Extract the (x, y) coordinate from the center of the cell holding the provided text.  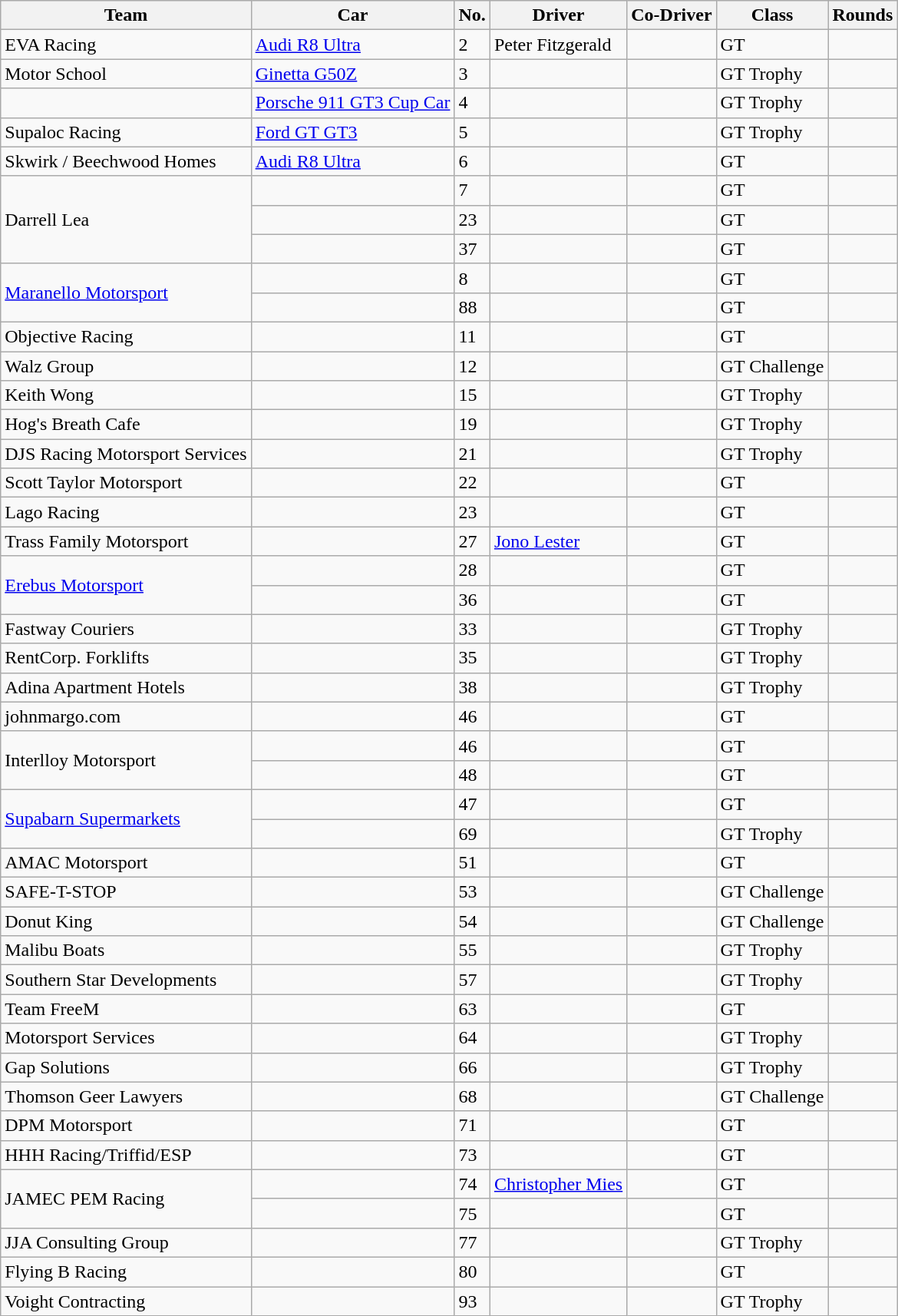
Walz Group (126, 366)
64 (472, 1038)
Peter Fitzgerald (558, 45)
68 (472, 1096)
2 (472, 45)
5 (472, 132)
15 (472, 395)
Team (126, 15)
75 (472, 1213)
Flying B Racing (126, 1271)
7 (472, 190)
johnmargo.com (126, 716)
Trass Family Motorsport (126, 541)
27 (472, 541)
DJS Racing Motorsport Services (126, 454)
Keith Wong (126, 395)
93 (472, 1301)
36 (472, 600)
8 (472, 278)
Supabarn Supermarkets (126, 818)
66 (472, 1067)
Lago Racing (126, 512)
Ginetta G50Z (353, 74)
Scott Taylor Motorsport (126, 483)
55 (472, 951)
Donut King (126, 921)
Southern Star Developments (126, 980)
Objective Racing (126, 336)
Malibu Boats (126, 951)
51 (472, 863)
37 (472, 249)
74 (472, 1184)
Voight Contracting (126, 1301)
77 (472, 1242)
28 (472, 570)
Adina Apartment Hotels (126, 687)
Car (353, 15)
21 (472, 454)
RentCorp. Forklifts (126, 658)
Driver (558, 15)
11 (472, 336)
Thomson Geer Lawyers (126, 1096)
AMAC Motorsport (126, 863)
HHH Racing/Triffid/ESP (126, 1155)
JAMEC PEM Racing (126, 1199)
6 (472, 161)
Motor School (126, 74)
Team FreeM (126, 1009)
71 (472, 1126)
Erebus Motorsport (126, 585)
22 (472, 483)
Darrell Lea (126, 220)
DPM Motorsport (126, 1126)
33 (472, 629)
19 (472, 425)
Motorsport Services (126, 1038)
JJA Consulting Group (126, 1242)
54 (472, 921)
SAFE-T-STOP (126, 892)
53 (472, 892)
Maranello Motorsport (126, 293)
Fastway Couriers (126, 629)
4 (472, 103)
63 (472, 1009)
69 (472, 833)
12 (472, 366)
Jono Lester (558, 541)
Interlloy Motorsport (126, 760)
Skwirk / Beechwood Homes (126, 161)
48 (472, 775)
Gap Solutions (126, 1067)
Christopher Mies (558, 1184)
47 (472, 804)
Rounds (863, 15)
88 (472, 307)
57 (472, 980)
3 (472, 74)
Co-Driver (672, 15)
80 (472, 1271)
EVA Racing (126, 45)
Supaloc Racing (126, 132)
73 (472, 1155)
Porsche 911 GT3 Cup Car (353, 103)
Hog's Breath Cafe (126, 425)
35 (472, 658)
Ford GT GT3 (353, 132)
No. (472, 15)
Class (772, 15)
38 (472, 687)
